Identify which cell holds the provided text, then report its [X, Y] central coordinate. 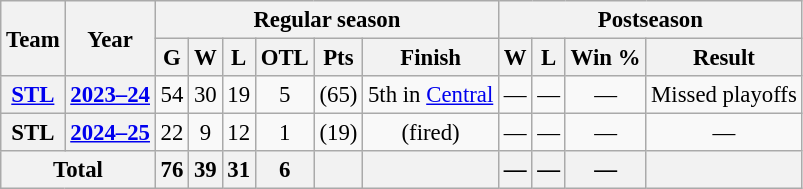
5th in Central [431, 95]
2024–25 [110, 133]
9 [206, 133]
Finish [431, 58]
Result [724, 58]
6 [284, 170]
76 [172, 170]
Regular season [326, 20]
Missed playoffs [724, 95]
OTL [284, 58]
(19) [338, 133]
Postseason [651, 20]
(fired) [431, 133]
Pts [338, 58]
(65) [338, 95]
39 [206, 170]
30 [206, 95]
5 [284, 95]
2023–24 [110, 95]
Year [110, 38]
31 [238, 170]
Total [78, 170]
G [172, 58]
19 [238, 95]
54 [172, 95]
22 [172, 133]
12 [238, 133]
1 [284, 133]
Win % [605, 58]
Team [33, 38]
